Capture the cell that displays the provided text and extract its (x, y) central coordinate. 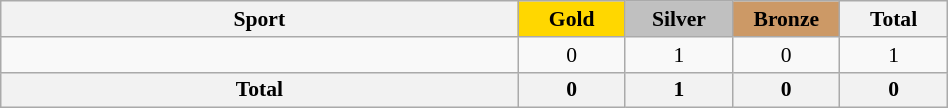
Gold (572, 19)
Bronze (786, 19)
Silver (678, 19)
Sport (260, 19)
